Capture the cell that displays the provided text and extract its (x, y) central coordinate. 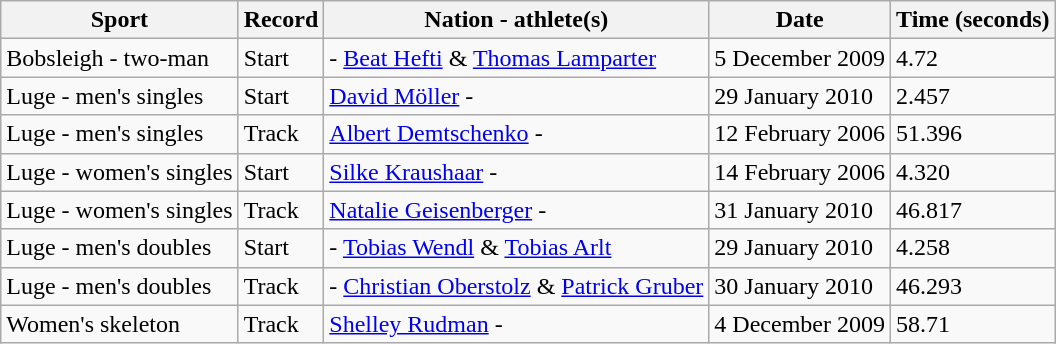
4 December 2009 (800, 324)
58.71 (974, 324)
Natalie Geisenberger - (516, 210)
46.293 (974, 286)
51.396 (974, 134)
14 February 2006 (800, 172)
- Christian Oberstolz & Patrick Gruber (516, 286)
30 January 2010 (800, 286)
Sport (120, 20)
Time (seconds) (974, 20)
4.258 (974, 248)
Shelley Rudman - (516, 324)
Bobsleigh - two-man (120, 58)
Nation - athlete(s) (516, 20)
46.817 (974, 210)
2.457 (974, 96)
12 February 2006 (800, 134)
Women's skeleton (120, 324)
- Tobias Wendl & Tobias Arlt (516, 248)
David Möller - (516, 96)
5 December 2009 (800, 58)
31 January 2010 (800, 210)
Record (281, 20)
4.72 (974, 58)
Silke Kraushaar - (516, 172)
Albert Demtschenko - (516, 134)
Date (800, 20)
- Beat Hefti & Thomas Lamparter (516, 58)
4.320 (974, 172)
